Scan for the cell matching the given text and deliver its (x, y) coordinate at center. 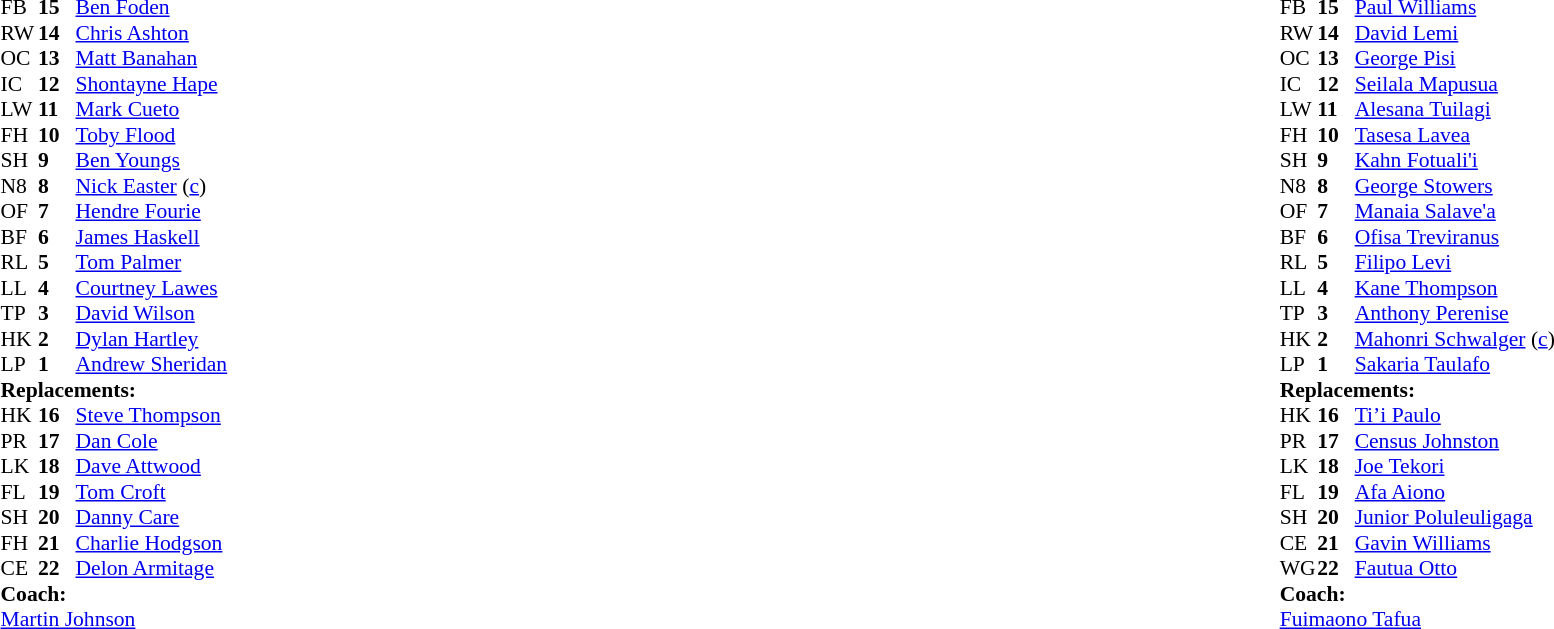
Andrew Sheridan (152, 365)
WG (1299, 569)
Toby Flood (152, 135)
Shontayne Hape (152, 84)
Charlie Hodgson (152, 543)
Dylan Hartley (152, 339)
Chris Ashton (152, 33)
Mark Cueto (152, 109)
James Haskell (152, 237)
Courtney Lawes (152, 288)
Ben Youngs (152, 161)
Tom Palmer (152, 263)
David Wilson (152, 313)
Delon Armitage (152, 569)
Dave Attwood (152, 467)
Matt Banahan (152, 59)
Coach: (114, 594)
Tom Croft (152, 492)
Hendre Fourie (152, 211)
Danny Care (152, 517)
Dan Cole (152, 441)
Steve Thompson (152, 415)
Replacements: (114, 390)
Nick Easter (c) (152, 186)
